Return [x, y] of the center of cell containing provided text 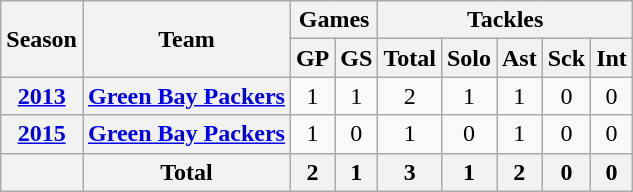
GS [356, 58]
Games [334, 20]
Tackles [506, 20]
Season [42, 39]
Int [612, 58]
Sck [566, 58]
GP [312, 58]
Ast [519, 58]
Solo [468, 58]
2015 [42, 134]
Team [186, 39]
3 [410, 172]
2013 [42, 96]
